Find where the given text appears and provide that cell's center as (x, y) coordinate. 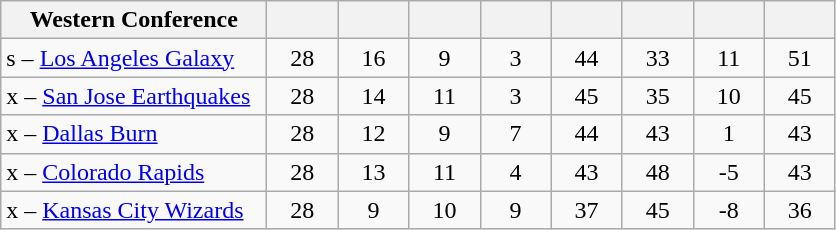
12 (374, 134)
13 (374, 172)
x – Kansas City Wizards (134, 210)
s – Los Angeles Galaxy (134, 58)
-8 (728, 210)
16 (374, 58)
48 (658, 172)
37 (586, 210)
33 (658, 58)
35 (658, 96)
51 (800, 58)
x – Colorado Rapids (134, 172)
7 (516, 134)
x – San Jose Earthquakes (134, 96)
36 (800, 210)
-5 (728, 172)
14 (374, 96)
4 (516, 172)
1 (728, 134)
x – Dallas Burn (134, 134)
Western Conference (134, 20)
